Find where the given text appears and provide that cell's center as [X, Y] coordinate. 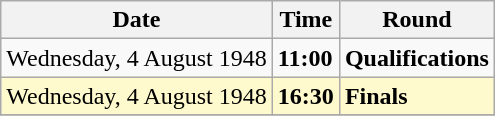
11:00 [306, 58]
Round [416, 20]
Date [137, 20]
Time [306, 20]
Qualifications [416, 58]
16:30 [306, 96]
Finals [416, 96]
